Provide the [x, y] coordinate of the cell's center where the given text is located.  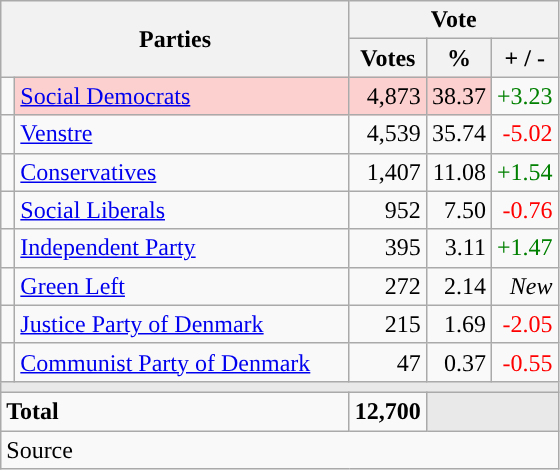
-0.76 [524, 210]
272 [388, 286]
38.37 [458, 96]
% [458, 58]
0.37 [458, 362]
215 [388, 324]
Justice Party of Denmark [182, 324]
Vote [454, 20]
2.14 [458, 286]
Venstre [182, 134]
4,873 [388, 96]
Social Democrats [182, 96]
395 [388, 248]
Source [280, 449]
Independent Party [182, 248]
New [524, 286]
1,407 [388, 172]
Communist Party of Denmark [182, 362]
Conservatives [182, 172]
1.69 [458, 324]
-2.05 [524, 324]
7.50 [458, 210]
+3.23 [524, 96]
3.11 [458, 248]
47 [388, 362]
-5.02 [524, 134]
Parties [176, 39]
Votes [388, 58]
4,539 [388, 134]
-0.55 [524, 362]
Green Left [182, 286]
35.74 [458, 134]
+ / - [524, 58]
12,700 [388, 411]
952 [388, 210]
+1.54 [524, 172]
Total [176, 411]
11.08 [458, 172]
+1.47 [524, 248]
Social Liberals [182, 210]
